Locate the cell with the specified text and output its [x, y] center coordinate. 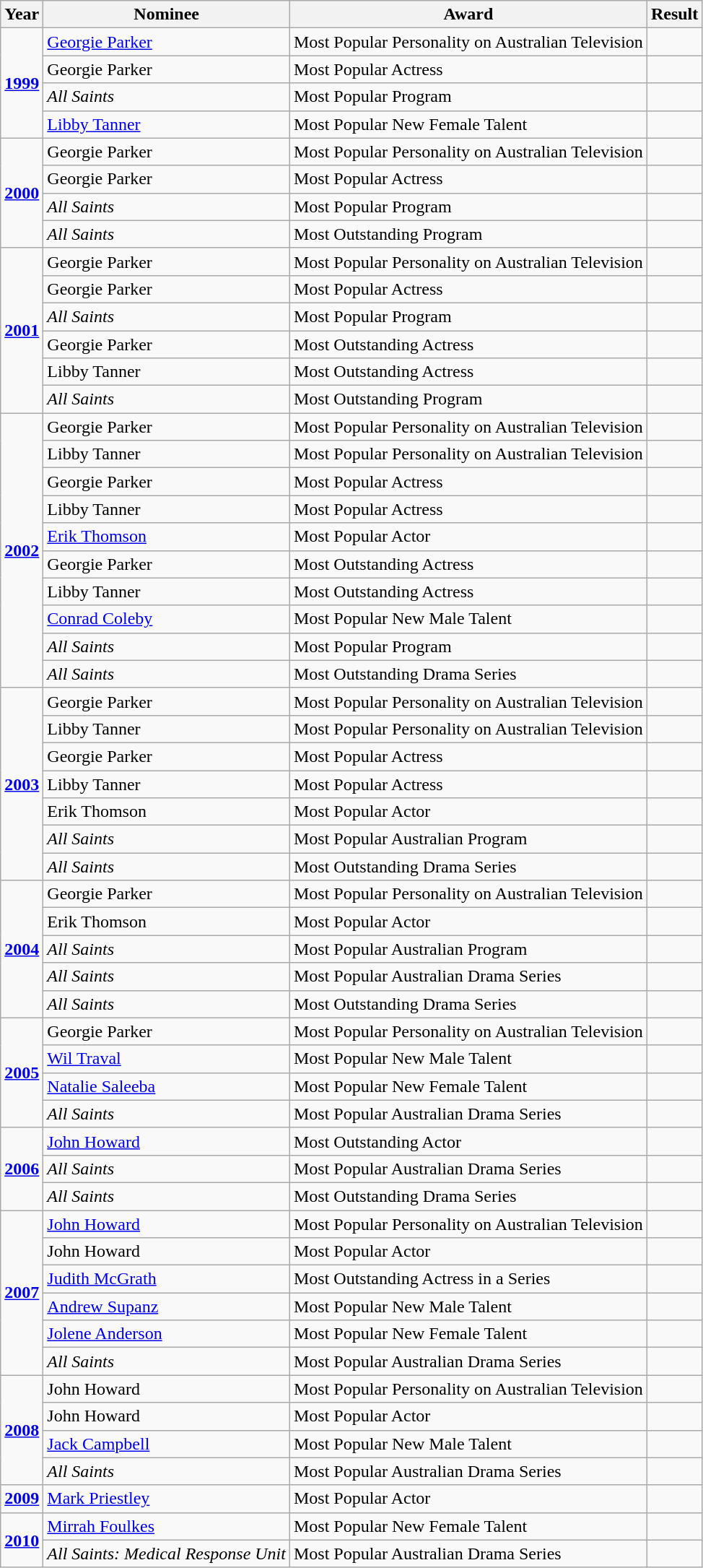
Wil Traval [167, 1059]
Jack Campbell [167, 1444]
Jolene Anderson [167, 1334]
1999 [22, 83]
Andrew Supanz [167, 1307]
2005 [22, 1073]
Result [674, 14]
Nominee [167, 14]
Award [468, 14]
2001 [22, 330]
Most Outstanding Actress in a Series [468, 1279]
2004 [22, 949]
Conrad Coleby [167, 619]
Judith McGrath [167, 1279]
Mark Priestley [167, 1499]
2008 [22, 1430]
Most Outstanding Actor [468, 1141]
2002 [22, 550]
2006 [22, 1169]
Mirrah Foulkes [167, 1526]
2009 [22, 1499]
2000 [22, 193]
Year [22, 14]
2007 [22, 1293]
2003 [22, 784]
2010 [22, 1540]
Natalie Saleeba [167, 1086]
All Saints: Medical Response Unit [167, 1554]
